Pinpoint the cell where the given text exists, returning its (x, y) midpoint coordinate. 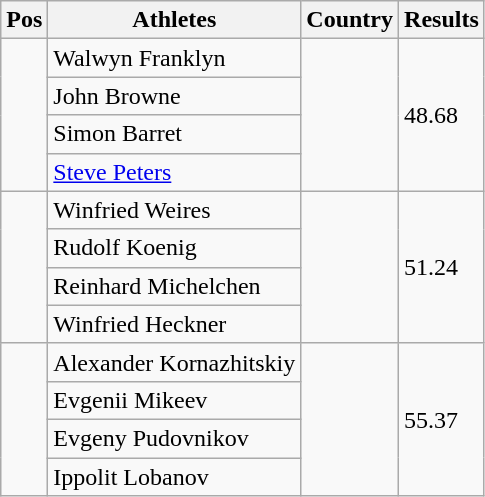
48.68 (442, 115)
Reinhard Michelchen (174, 286)
55.37 (442, 419)
Evgenii Mikeev (174, 400)
Simon Barret (174, 134)
Steve Peters (174, 172)
51.24 (442, 267)
Evgeny Pudovnikov (174, 438)
Winfried Weires (174, 210)
Ippolit Lobanov (174, 477)
Pos (24, 20)
Walwyn Franklyn (174, 58)
Results (442, 20)
Rudolf Koenig (174, 248)
Alexander Kornazhitskiy (174, 362)
John Browne (174, 96)
Country (350, 20)
Athletes (174, 20)
Winfried Heckner (174, 324)
